Return [x, y] of the center of cell containing provided text 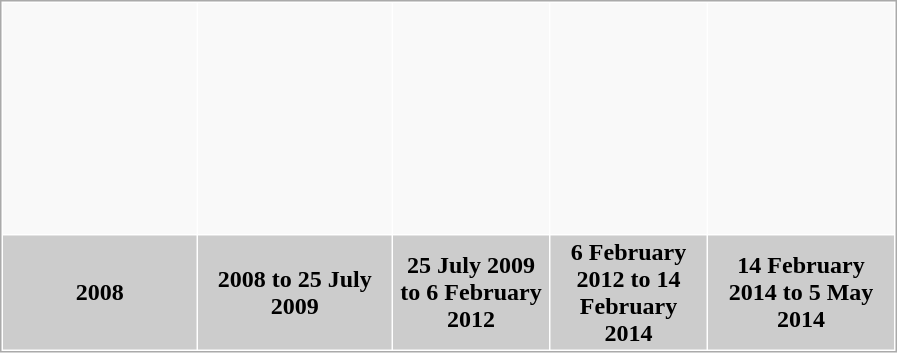
2008 [100, 293]
2008 to 25 July 2009 [295, 293]
25 July 2009 to 6 February 2012 [471, 293]
14 February 2014 to 5 May 2014 [801, 293]
6 February 2012 to 14 February 2014 [628, 293]
